For the text-containing cell, return its midpoint in [X, Y] coordinate format. 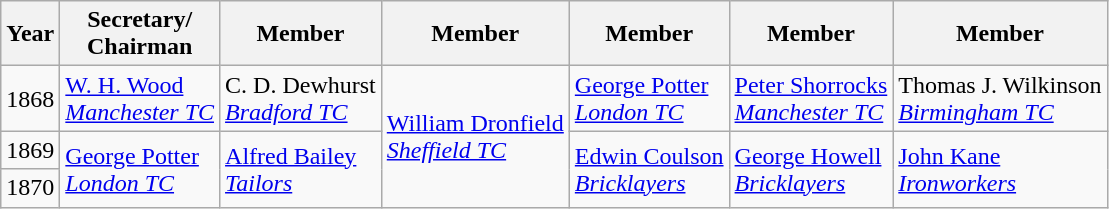
George HowellBricklayers [811, 169]
Thomas J. WilkinsonBirmingham TC [1000, 98]
W. H. WoodManchester TC [140, 98]
John KaneIronworkers [1000, 169]
C. D. DewhurstBradford TC [301, 98]
Alfred BaileyTailors [301, 169]
William DronfieldSheffield TC [475, 136]
Year [30, 34]
Secretary/Chairman [140, 34]
Peter ShorrocksManchester TC [811, 98]
1869 [30, 150]
1870 [30, 188]
1868 [30, 98]
Edwin CoulsonBricklayers [649, 169]
